Pinpoint the cell where the given text exists, returning its [x, y] midpoint coordinate. 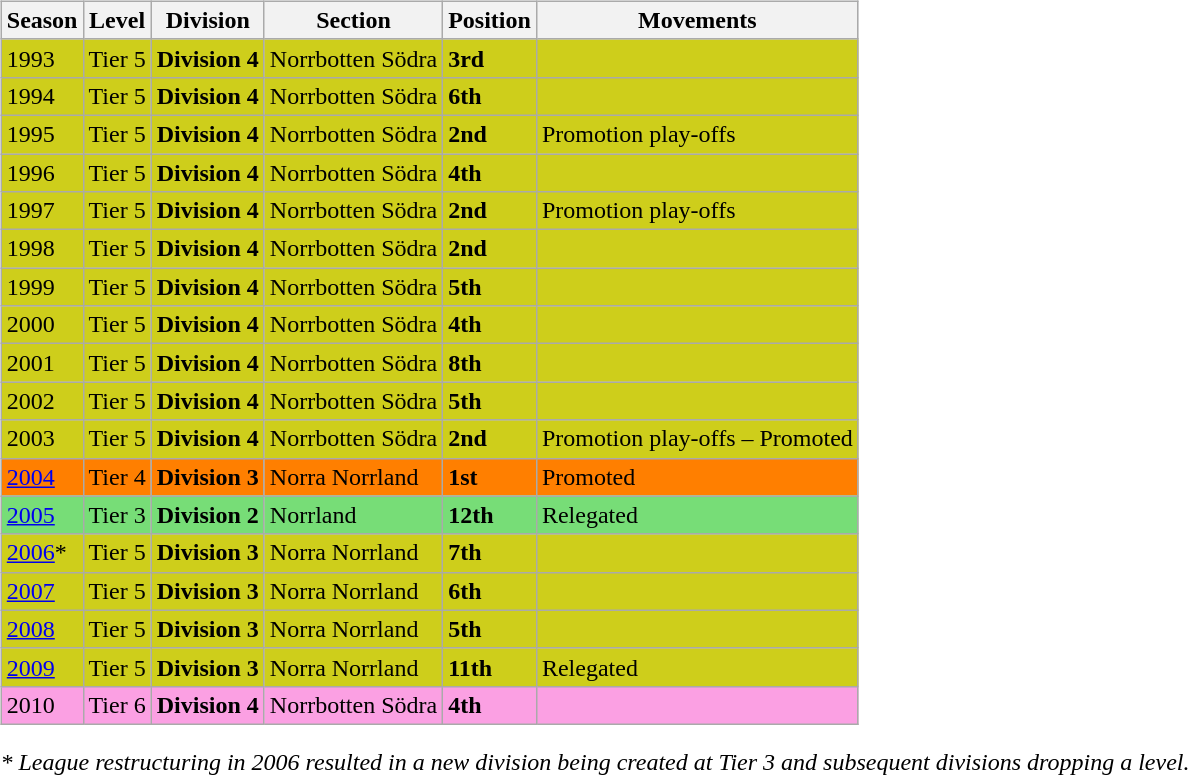
Section [353, 20]
Division [208, 20]
2007 [42, 591]
Norrland [353, 515]
8th [490, 363]
3rd [490, 58]
Season [42, 20]
1996 [42, 173]
1998 [42, 249]
Movements [697, 20]
1999 [42, 287]
7th [490, 553]
Promotion play-offs – Promoted [697, 439]
Tier 4 [117, 477]
Tier 3 [117, 515]
2001 [42, 363]
2003 [42, 439]
Division 2 [208, 515]
1994 [42, 96]
1997 [42, 211]
2000 [42, 325]
1995 [42, 134]
2006* [42, 553]
Promoted [697, 477]
2010 [42, 705]
2005 [42, 515]
Tier 6 [117, 705]
1st [490, 477]
2008 [42, 629]
11th [490, 667]
Position [490, 20]
2004 [42, 477]
Level [117, 20]
2002 [42, 401]
1993 [42, 58]
2009 [42, 667]
12th [490, 515]
